From the cell containing the given text, extract its center point as (x, y) coordinate. 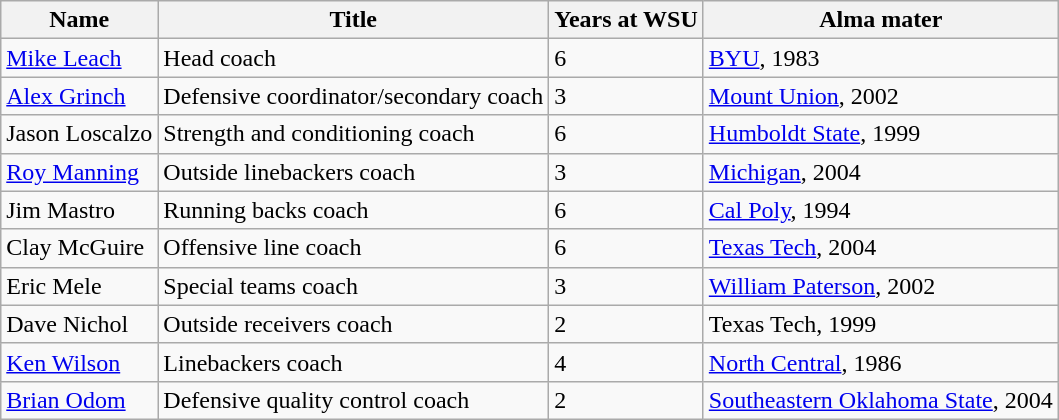
Humboldt State, 1999 (880, 134)
William Paterson, 2002 (880, 286)
Offensive line coach (354, 248)
Strength and conditioning coach (354, 134)
Jason Loscalzo (80, 134)
Cal Poly, 1994 (880, 210)
Eric Mele (80, 286)
Dave Nichol (80, 324)
BYU, 1983 (880, 58)
Mike Leach (80, 58)
Special teams coach (354, 286)
Texas Tech, 1999 (880, 324)
Name (80, 20)
Outside receivers coach (354, 324)
Years at WSU (626, 20)
Linebackers coach (354, 362)
Running backs coach (354, 210)
Brian Odom (80, 400)
Alex Grinch (80, 96)
Defensive coordinator/secondary coach (354, 96)
Title (354, 20)
Ken Wilson (80, 362)
Clay McGuire (80, 248)
4 (626, 362)
Alma mater (880, 20)
Texas Tech, 2004 (880, 248)
Southeastern Oklahoma State, 2004 (880, 400)
Head coach (354, 58)
Michigan, 2004 (880, 172)
Jim Mastro (80, 210)
Defensive quality control coach (354, 400)
Mount Union, 2002 (880, 96)
Roy Manning (80, 172)
North Central, 1986 (880, 362)
Outside linebackers coach (354, 172)
